Identify which cell holds the provided text, then report its [x, y] central coordinate. 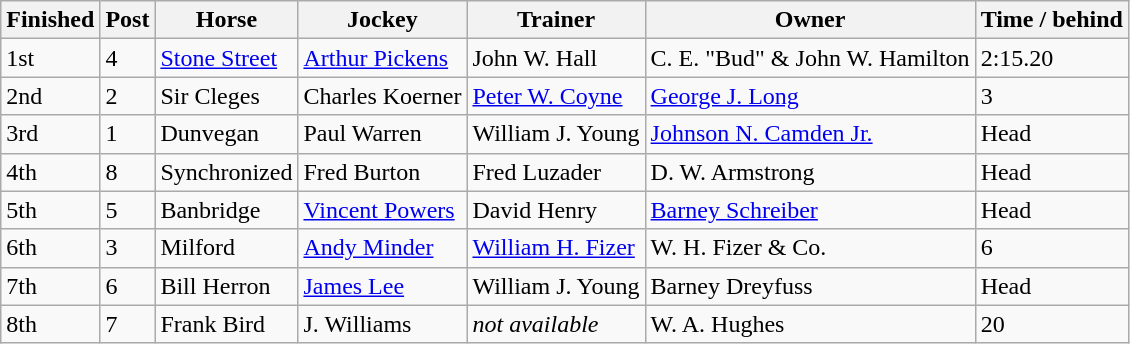
4th [50, 172]
7th [50, 286]
Andy Minder [382, 248]
Owner [810, 20]
1st [50, 58]
Synchronized [226, 172]
not available [556, 324]
Barney Schreiber [810, 210]
William H. Fizer [556, 248]
Banbridge [226, 210]
J. Williams [382, 324]
Dunvegan [226, 134]
Charles Koerner [382, 96]
Time / behind [1052, 20]
Paul Warren [382, 134]
Horse [226, 20]
5 [128, 210]
Milford [226, 248]
Barney Dreyfuss [810, 286]
W. A. Hughes [810, 324]
Peter W. Coyne [556, 96]
Fred Burton [382, 172]
Sir Cleges [226, 96]
Fred Luzader [556, 172]
8th [50, 324]
7 [128, 324]
2 [128, 96]
John W. Hall [556, 58]
8 [128, 172]
Arthur Pickens [382, 58]
Post [128, 20]
Trainer [556, 20]
5th [50, 210]
C. E. "Bud" & John W. Hamilton [810, 58]
3rd [50, 134]
Vincent Powers [382, 210]
George J. Long [810, 96]
James Lee [382, 286]
20 [1052, 324]
Bill Herron [226, 286]
Johnson N. Camden Jr. [810, 134]
4 [128, 58]
Finished [50, 20]
2nd [50, 96]
Frank Bird [226, 324]
Stone Street [226, 58]
Jockey [382, 20]
David Henry [556, 210]
W. H. Fizer & Co. [810, 248]
2:15.20 [1052, 58]
6th [50, 248]
D. W. Armstrong [810, 172]
1 [128, 134]
